Search for the cell housing the specified text and yield its (X, Y) center coordinate. 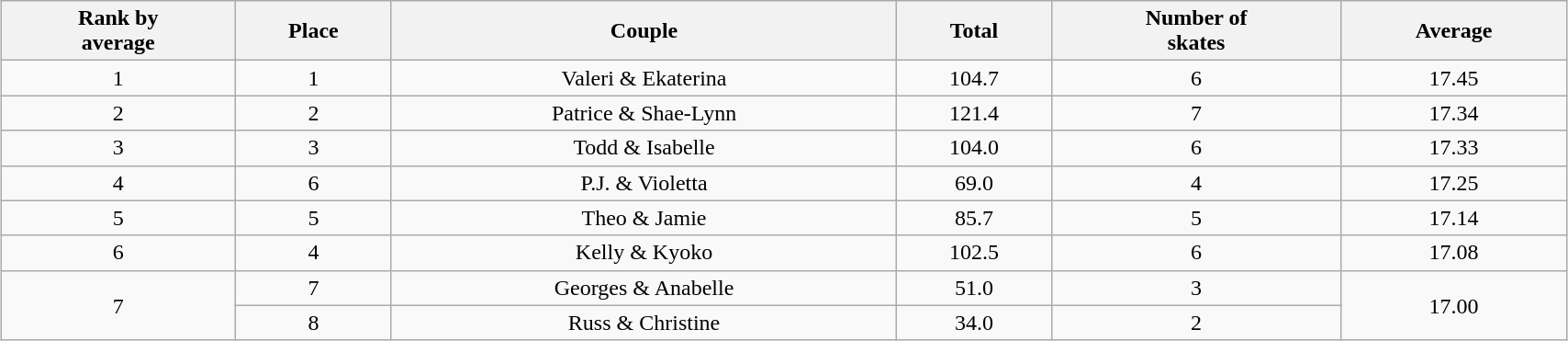
Total (975, 31)
P.J. & Violetta (644, 183)
17.45 (1454, 78)
Number of skates (1196, 31)
Kelly & Kyoko (644, 253)
104.7 (975, 78)
Theo & Jamie (644, 218)
104.0 (975, 148)
Russ & Christine (644, 323)
Rank by average (118, 31)
8 (313, 323)
51.0 (975, 288)
17.14 (1454, 218)
17.34 (1454, 113)
Average (1454, 31)
102.5 (975, 253)
Couple (644, 31)
Georges & Anabelle (644, 288)
69.0 (975, 183)
Patrice & Shae-Lynn (644, 113)
121.4 (975, 113)
17.25 (1454, 183)
34.0 (975, 323)
Todd & Isabelle (644, 148)
85.7 (975, 218)
17.08 (1454, 253)
17.33 (1454, 148)
Valeri & Ekaterina (644, 78)
17.00 (1454, 305)
Place (313, 31)
